Find where the given text appears and provide that cell's center as (X, Y) coordinate. 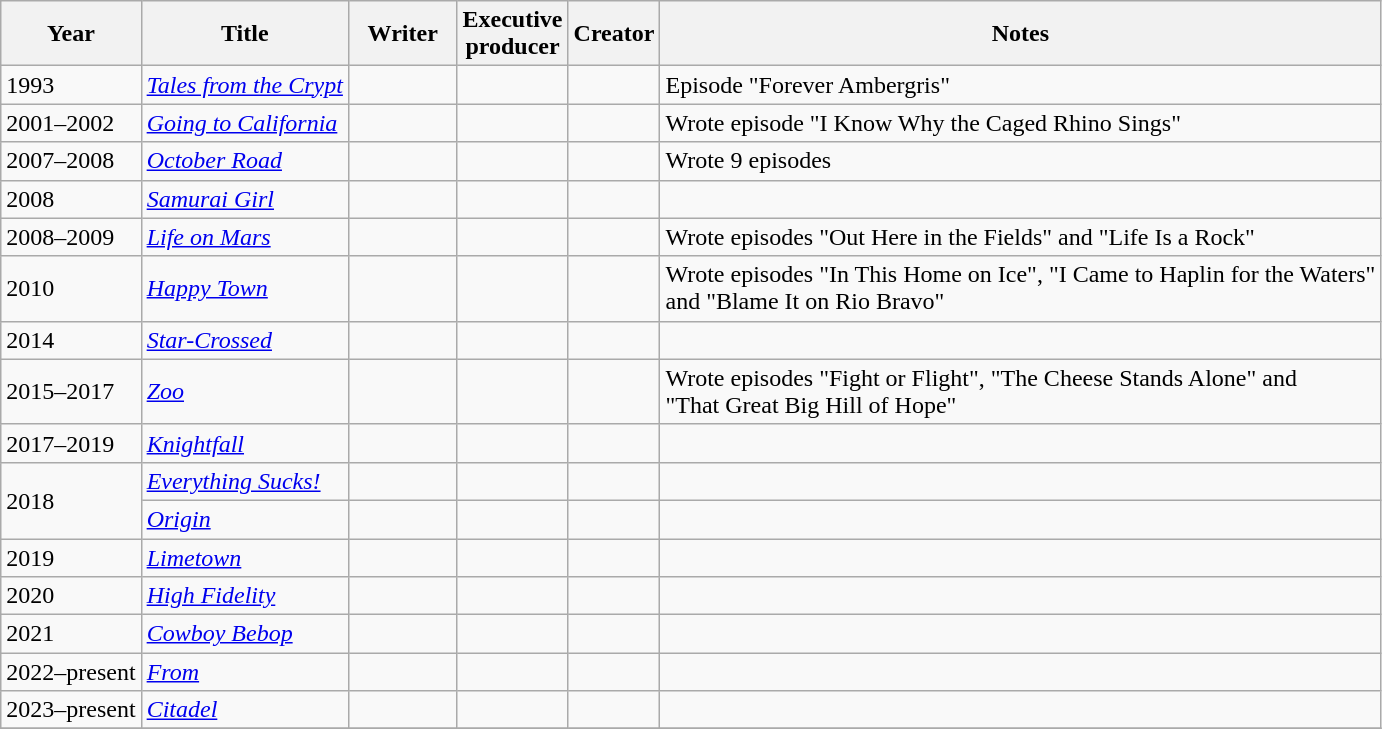
Samurai Girl (244, 199)
2020 (71, 596)
Limetown (244, 557)
High Fidelity (244, 596)
Notes (1020, 34)
Writer (402, 34)
2008 (71, 199)
2010 (71, 288)
October Road (244, 161)
Everything Sucks! (244, 481)
2019 (71, 557)
Creator (614, 34)
Knightfall (244, 443)
Episode "Forever Ambergris" (1020, 85)
2015–2017 (71, 392)
Wrote episode "I Know Why the Caged Rhino Sings" (1020, 123)
Wrote 9 episodes (1020, 161)
Wrote episodes "Fight or Flight", "The Cheese Stands Alone" and"That Great Big Hill of Hope" (1020, 392)
Tales from the Crypt (244, 85)
Happy Town (244, 288)
Origin (244, 519)
2022–present (71, 672)
2001–2002 (71, 123)
2017–2019 (71, 443)
Title (244, 34)
2014 (71, 340)
1993 (71, 85)
Cowboy Bebop (244, 634)
Citadel (244, 710)
Star-Crossed (244, 340)
Wrote episodes "Out Here in the Fields" and "Life Is a Rock" (1020, 237)
Wrote episodes "In This Home on Ice", "I Came to Haplin for the Waters"and "Blame It on Rio Bravo" (1020, 288)
2023–present (71, 710)
2021 (71, 634)
Year (71, 34)
Executiveproducer (512, 34)
Going to California (244, 123)
From (244, 672)
Life on Mars (244, 237)
2008–2009 (71, 237)
2018 (71, 500)
Zoo (244, 392)
2007–2008 (71, 161)
